Scan for the cell matching the given text and deliver its (X, Y) coordinate at center. 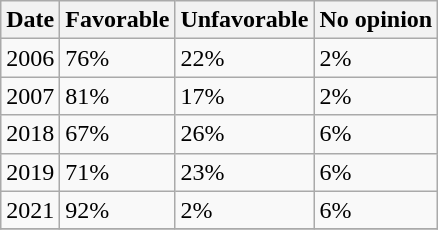
67% (118, 134)
76% (118, 58)
No opinion (376, 20)
Unfavorable (244, 20)
Date (30, 20)
26% (244, 134)
2021 (30, 210)
23% (244, 172)
2006 (30, 58)
81% (118, 96)
22% (244, 58)
Favorable (118, 20)
92% (118, 210)
2019 (30, 172)
2018 (30, 134)
17% (244, 96)
71% (118, 172)
2007 (30, 96)
